Output the [X, Y] coordinate of the center of the cell containing the given text.  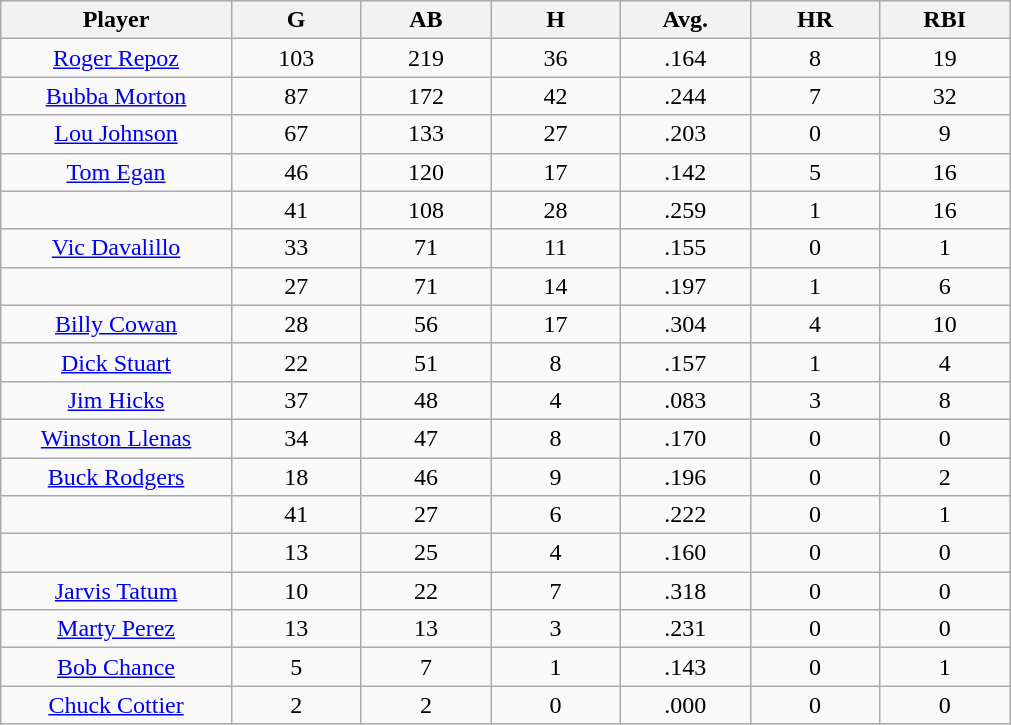
.197 [685, 286]
Marty Perez [116, 629]
.259 [685, 210]
.244 [685, 96]
37 [296, 400]
.222 [685, 515]
36 [556, 58]
H [556, 20]
18 [296, 477]
42 [556, 96]
51 [426, 362]
G [296, 20]
Buck Rodgers [116, 477]
HR [815, 20]
.000 [685, 705]
32 [945, 96]
Winston Llenas [116, 438]
Chuck Cottier [116, 705]
.164 [685, 58]
.160 [685, 553]
219 [426, 58]
48 [426, 400]
19 [945, 58]
120 [426, 172]
.157 [685, 362]
108 [426, 210]
Jim Hicks [116, 400]
.203 [685, 134]
14 [556, 286]
.170 [685, 438]
25 [426, 553]
Vic Davalillo [116, 248]
133 [426, 134]
87 [296, 96]
Roger Repoz [116, 58]
.318 [685, 591]
.155 [685, 248]
Billy Cowan [116, 324]
47 [426, 438]
103 [296, 58]
.304 [685, 324]
RBI [945, 20]
.231 [685, 629]
33 [296, 248]
56 [426, 324]
Bubba Morton [116, 96]
172 [426, 96]
Dick Stuart [116, 362]
.083 [685, 400]
11 [556, 248]
Player [116, 20]
Jarvis Tatum [116, 591]
34 [296, 438]
.143 [685, 667]
.142 [685, 172]
Tom Egan [116, 172]
67 [296, 134]
Bob Chance [116, 667]
Avg. [685, 20]
AB [426, 20]
.196 [685, 477]
Lou Johnson [116, 134]
